Locate the cell with the specified text and output its (X, Y) center coordinate. 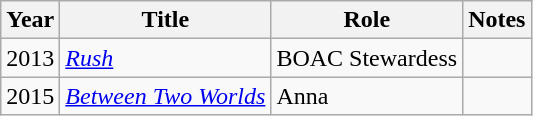
Role (367, 20)
Anna (367, 96)
Title (166, 20)
Rush (166, 58)
Between Two Worlds (166, 96)
2013 (30, 58)
BOAC Stewardess (367, 58)
2015 (30, 96)
Notes (497, 20)
Year (30, 20)
